Detect which cell encompasses the target text, then output its [X, Y] center coordinate. 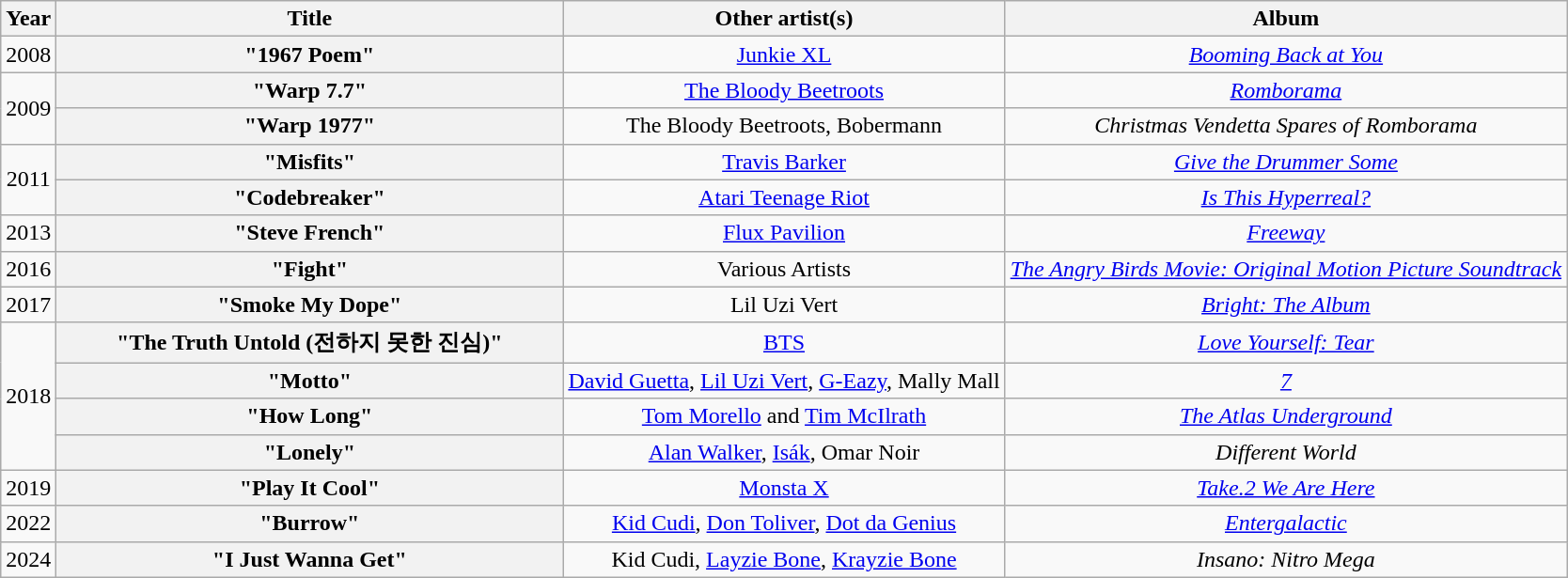
2019 [28, 488]
2024 [28, 559]
David Guetta, Lil Uzi Vert, G-Eazy, Mally Mall [784, 381]
2009 [28, 108]
Atari Teenage Riot [784, 197]
"Burrow" [310, 523]
Other artist(s) [784, 19]
The Atlas Underground [1286, 416]
The Angry Birds Movie: Original Motion Picture Soundtrack [1286, 269]
Love Yourself: Tear [1286, 342]
7 [1286, 381]
"Warp 1977" [310, 126]
2022 [28, 523]
Booming Back at You [1286, 55]
2011 [28, 180]
Flux Pavilion [784, 233]
"How Long" [310, 416]
"Codebreaker" [310, 197]
Title [310, 19]
"Warp 7.7" [310, 90]
2013 [28, 233]
The Bloody Beetroots, Bobermann [784, 126]
"Smoke My Dope" [310, 305]
Romborama [1286, 90]
The Bloody Beetroots [784, 90]
Take.2 We Are Here [1286, 488]
"Misfits" [310, 162]
Album [1286, 19]
Monsta X [784, 488]
Give the Drummer Some [1286, 162]
"Motto" [310, 381]
Lil Uzi Vert [784, 305]
2017 [28, 305]
"I Just Wanna Get" [310, 559]
"Fight" [310, 269]
Year [28, 19]
Freeway [1286, 233]
"Lonely" [310, 452]
2016 [28, 269]
"Steve French" [310, 233]
Kid Cudi, Don Toliver, Dot da Genius [784, 523]
Insano: Nitro Mega [1286, 559]
Christmas Vendetta Spares of Romborama [1286, 126]
"1967 Poem" [310, 55]
2008 [28, 55]
Is This Hyperreal? [1286, 197]
"The Truth Untold (전하지 못한 진심)" [310, 342]
BTS [784, 342]
Junkie XL [784, 55]
Kid Cudi, Layzie Bone, Krayzie Bone [784, 559]
Different World [1286, 452]
Alan Walker, Isák, Omar Noir [784, 452]
Entergalactic [1286, 523]
Tom Morello and Tim McIlrath [784, 416]
2018 [28, 397]
Bright: The Album [1286, 305]
"Play It Cool" [310, 488]
Various Artists [784, 269]
Travis Barker [784, 162]
